Locate the cell with the specified text and output its (X, Y) center coordinate. 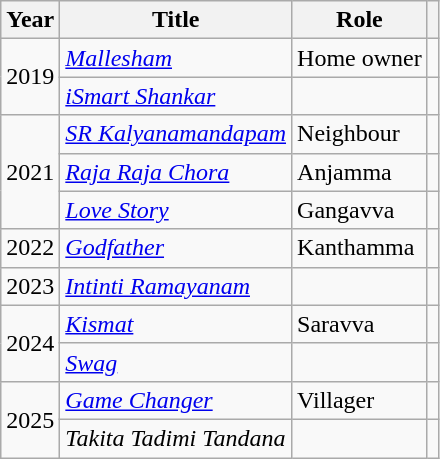
iSmart Shankar (176, 96)
2019 (30, 77)
Raja Raja Chora (176, 172)
Love Story (176, 210)
Takita Tadimi Tandana (176, 438)
Kismat (176, 324)
Gangavva (360, 210)
Neighbour (360, 134)
Title (176, 20)
Kanthamma (360, 248)
Year (30, 20)
Home owner (360, 58)
2023 (30, 286)
2025 (30, 419)
Game Changer (176, 400)
2021 (30, 172)
Swag (176, 362)
Role (360, 20)
SR Kalyanamandapam (176, 134)
Anjamma (360, 172)
Mallesham (176, 58)
Godfather (176, 248)
Intinti Ramayanam (176, 286)
2022 (30, 248)
Saravva (360, 324)
Villager (360, 400)
2024 (30, 343)
